Find where the given text appears and provide that cell's center as [X, Y] coordinate. 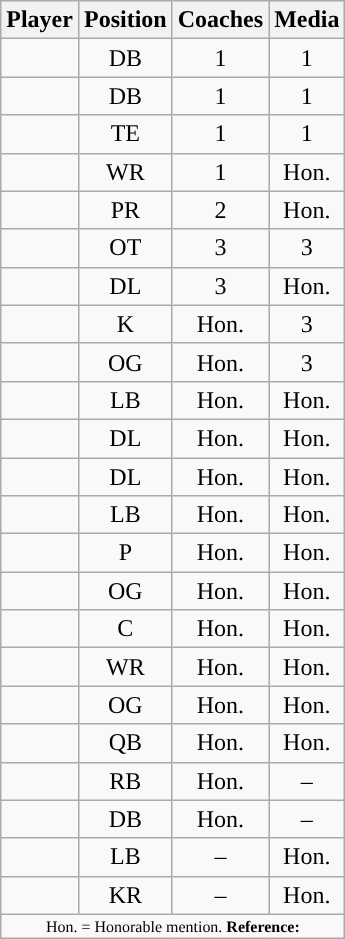
C [125, 629]
2 [220, 210]
Position [125, 20]
K [125, 324]
Coaches [220, 20]
Hon. = Honorable mention. Reference: [173, 926]
P [125, 553]
QB [125, 743]
Media [307, 20]
KR [125, 895]
TE [125, 134]
PR [125, 210]
OT [125, 248]
Player [40, 20]
RB [125, 781]
